Search for the cell housing the specified text and yield its (x, y) center coordinate. 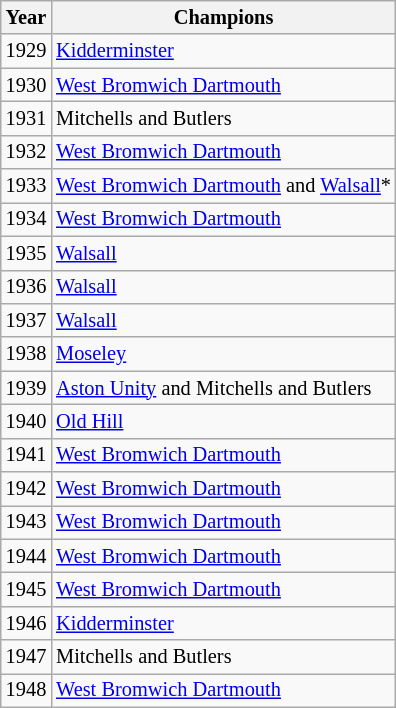
1942 (26, 489)
1938 (26, 354)
1948 (26, 690)
1932 (26, 152)
1946 (26, 623)
Aston Unity and Mitchells and Butlers (224, 388)
1941 (26, 455)
Year (26, 17)
1929 (26, 51)
1934 (26, 219)
1944 (26, 556)
1936 (26, 287)
1943 (26, 522)
1937 (26, 320)
1935 (26, 253)
1947 (26, 657)
Champions (224, 17)
1940 (26, 421)
Moseley (224, 354)
West Bromwich Dartmouth and Walsall* (224, 186)
1945 (26, 589)
1931 (26, 118)
1939 (26, 388)
1933 (26, 186)
Old Hill (224, 421)
1930 (26, 85)
